Search for the cell housing the specified text and yield its (x, y) center coordinate. 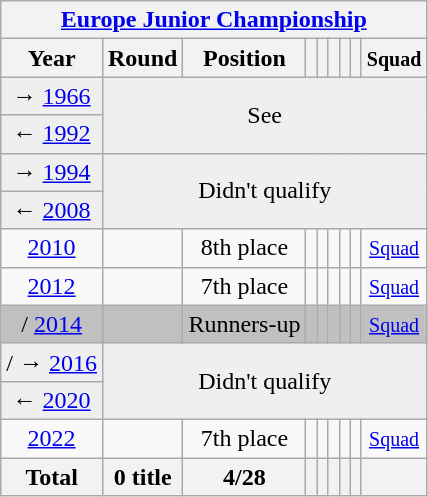
0 title (142, 477)
2010 (52, 248)
← 2020 (52, 400)
/ → 2016 (52, 362)
2012 (52, 286)
Round (142, 58)
→ 1966 (52, 96)
Position (244, 58)
Runners-up (244, 324)
See (264, 115)
Year (52, 58)
← 2008 (52, 210)
← 1992 (52, 134)
2022 (52, 438)
Total (52, 477)
4/28 (244, 477)
→ 1994 (52, 172)
Europe Junior Championship (214, 20)
8th place (244, 248)
/ 2014 (52, 324)
